Extract the [x, y] coordinate from the center of the cell holding the provided text.  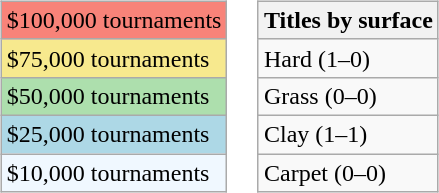
Grass (0–0) [348, 96]
$25,000 tournaments [114, 134]
$50,000 tournaments [114, 96]
Clay (1–1) [348, 134]
$75,000 tournaments [114, 58]
$100,000 tournaments [114, 20]
Hard (1–0) [348, 58]
Titles by surface [348, 20]
Carpet (0–0) [348, 173]
$10,000 tournaments [114, 173]
